From the cell containing the given text, extract its center point as (X, Y) coordinate. 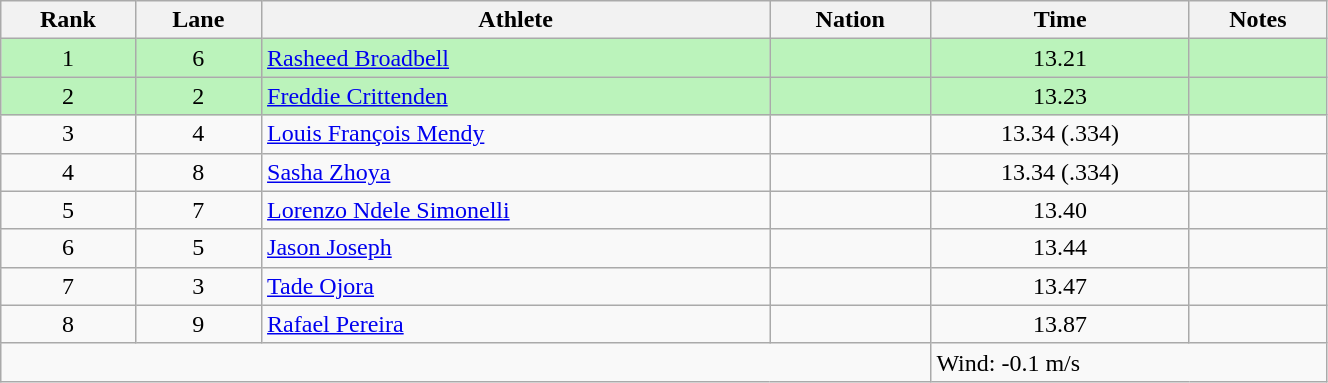
Nation (850, 20)
Jason Joseph (516, 248)
9 (198, 324)
Rank (68, 20)
1 (68, 58)
Louis François Mendy (516, 134)
Athlete (516, 20)
13.40 (1060, 210)
Rafael Pereira (516, 324)
Rasheed Broadbell (516, 58)
Lorenzo Ndele Simonelli (516, 210)
Time (1060, 20)
Lane (198, 20)
13.23 (1060, 96)
Tade Ojora (516, 286)
13.21 (1060, 58)
13.44 (1060, 248)
Notes (1258, 20)
13.47 (1060, 286)
Sasha Zhoya (516, 172)
Freddie Crittenden (516, 96)
13.87 (1060, 324)
Wind: -0.1 m/s (1129, 362)
